Extract the [X, Y] coordinate from the center of the cell holding the provided text.  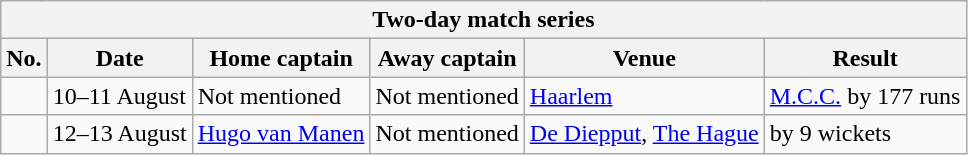
Home captain [281, 58]
Haarlem [644, 96]
De Diepput, The Hague [644, 134]
Date [120, 58]
Away captain [447, 58]
10–11 August [120, 96]
Two-day match series [484, 20]
M.C.C. by 177 runs [865, 96]
Hugo van Manen [281, 134]
by 9 wickets [865, 134]
Venue [644, 58]
Result [865, 58]
12–13 August [120, 134]
No. [24, 58]
